Provide the (x, y) coordinate of the cell's center where the given text is located.  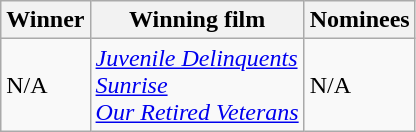
Nominees (360, 20)
Juvenile DelinquentsSunriseOur Retired Veterans (197, 85)
Winning film (197, 20)
Winner (46, 20)
